Output the [x, y] coordinate of the center of the cell containing the given text.  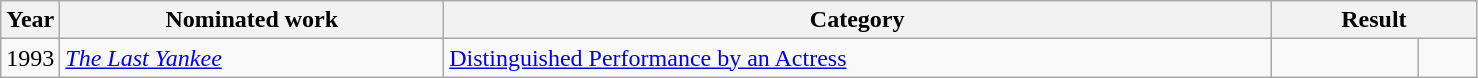
Nominated work [252, 20]
Category [858, 20]
1993 [30, 58]
Result [1374, 20]
Year [30, 20]
The Last Yankee [252, 58]
Distinguished Performance by an Actress [858, 58]
